Extract the [x, y] coordinate from the center of the cell holding the provided text.  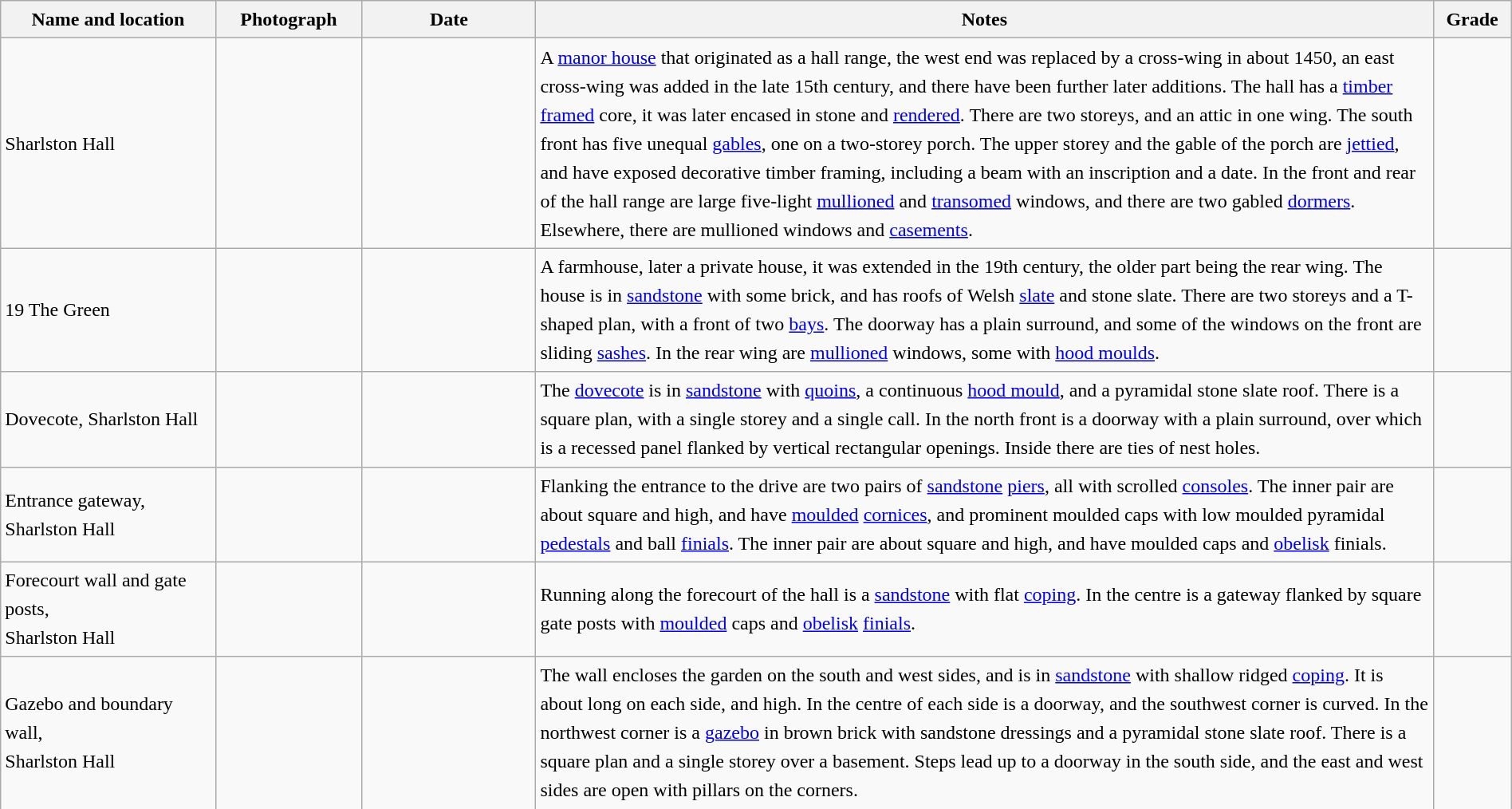
19 The Green [108, 310]
Date [449, 19]
Entrance gateway, Sharlston Hall [108, 514]
Gazebo and boundary wall,Sharlston Hall [108, 732]
Grade [1472, 19]
Name and location [108, 19]
Notes [984, 19]
Sharlston Hall [108, 144]
Dovecote, Sharlston Hall [108, 420]
Forecourt wall and gate posts,Sharlston Hall [108, 610]
Photograph [289, 19]
